Find where the given text appears and provide that cell's center as (X, Y) coordinate. 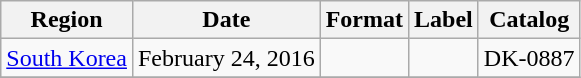
South Korea (67, 58)
Date (226, 20)
Format (364, 20)
DK-0887 (529, 58)
February 24, 2016 (226, 58)
Label (444, 20)
Catalog (529, 20)
Region (67, 20)
